For the text-containing cell, return its midpoint in [x, y] coordinate format. 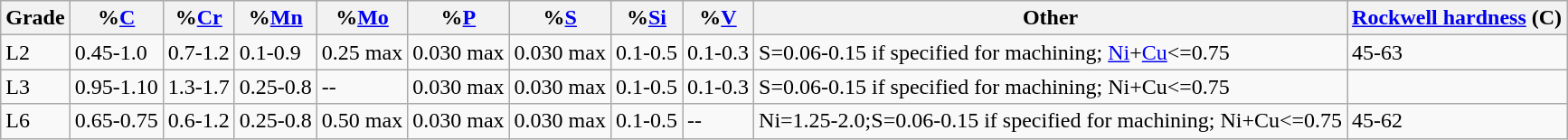
45-63 [1458, 52]
%Mn [275, 18]
%C [116, 18]
1.3-1.7 [199, 87]
0.65-0.75 [116, 121]
L2 [35, 52]
%Si [646, 18]
0.7-1.2 [199, 52]
%V [718, 18]
0.1-0.9 [275, 52]
L3 [35, 87]
0.50 max [362, 121]
%Cr [199, 18]
45-62 [1458, 121]
%P [458, 18]
0.25 max [362, 52]
0.95-1.10 [116, 87]
L6 [35, 121]
Other [1051, 18]
Grade [35, 18]
Ni=1.25-2.0;S=0.06-0.15 if specified for machining; Ni+Cu<=0.75 [1051, 121]
Rockwell hardness (C) [1458, 18]
%Mo [362, 18]
0.6-1.2 [199, 121]
%S [560, 18]
0.45-1.0 [116, 52]
